Detect which cell encompasses the target text, then output its [x, y] center coordinate. 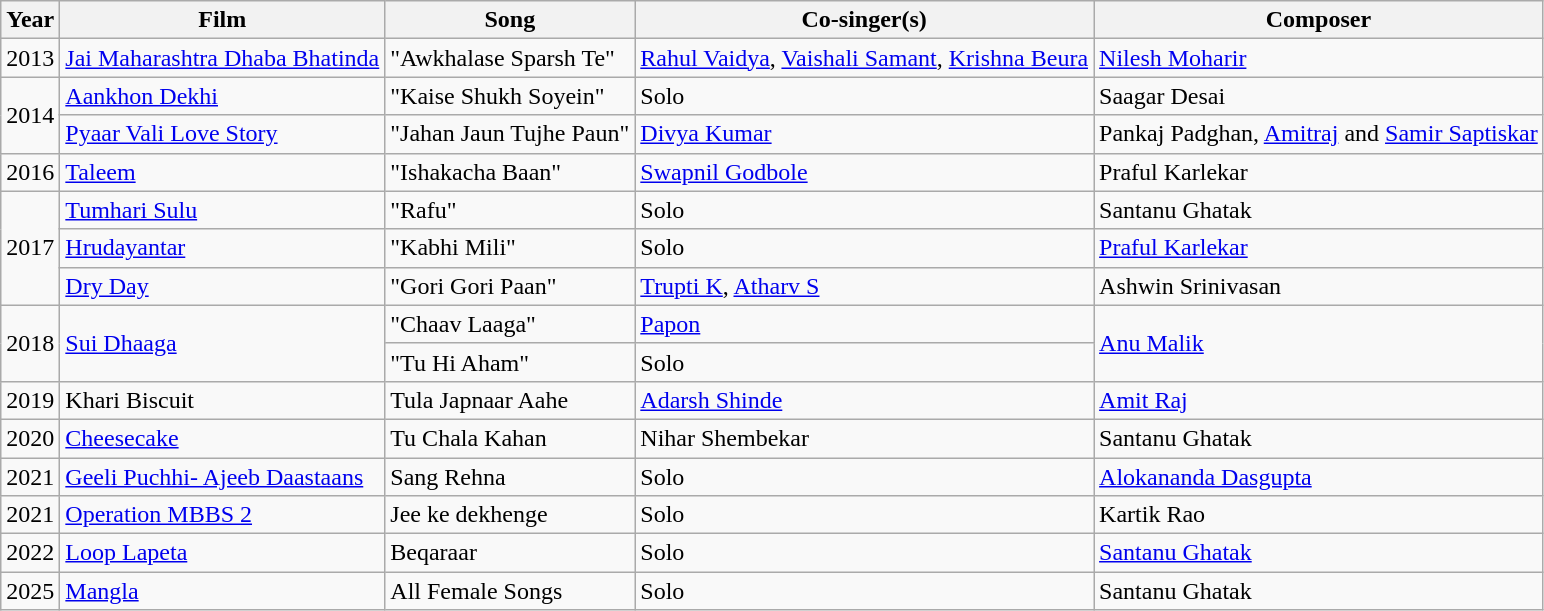
Divya Kumar [864, 134]
Dry Day [222, 286]
Trupti K, Atharv S [864, 286]
"Kabhi Mili" [510, 248]
Jee ke dekhenge [510, 515]
Rahul Vaidya, Vaishali Samant, Krishna Beura [864, 58]
Hrudayantar [222, 248]
Taleem [222, 172]
Anu Malik [1319, 343]
Nilesh Moharir [1319, 58]
Pyaar Vali Love Story [222, 134]
Beqaraar [510, 553]
Alokananda Dasgupta [1319, 477]
All Female Songs [510, 591]
2014 [30, 115]
Geeli Puchhi- Ajeeb Daastaans [222, 477]
Ashwin Srinivasan [1319, 286]
Sang Rehna [510, 477]
2016 [30, 172]
2022 [30, 553]
Nihar Shembekar [864, 438]
Mangla [222, 591]
Composer [1319, 20]
Pankaj Padghan, Amitraj and Samir Saptiskar [1319, 134]
Papon [864, 324]
Sui Dhaaga [222, 343]
Co-singer(s) [864, 20]
"Kaise Shukh Soyein" [510, 96]
2020 [30, 438]
Loop Lapeta [222, 553]
"Tu Hi Aham" [510, 362]
Film [222, 20]
Adarsh Shinde [864, 400]
Year [30, 20]
"Awkhalase Sparsh Te" [510, 58]
Song [510, 20]
Amit Raj [1319, 400]
"Jahan Jaun Tujhe Paun" [510, 134]
Kartik Rao [1319, 515]
2019 [30, 400]
2017 [30, 248]
2018 [30, 343]
"Rafu" [510, 210]
2025 [30, 591]
Khari Biscuit [222, 400]
Tumhari Sulu [222, 210]
"Chaav Laaga" [510, 324]
2013 [30, 58]
Tu Chala Kahan [510, 438]
Operation MBBS 2 [222, 515]
"Gori Gori Paan" [510, 286]
Saagar Desai [1319, 96]
"Ishakacha Baan" [510, 172]
Cheesecake [222, 438]
Jai Maharashtra Dhaba Bhatinda [222, 58]
Swapnil Godbole [864, 172]
Aankhon Dekhi [222, 96]
Tula Japnaar Aahe [510, 400]
